Capture the cell that displays the provided text and extract its (x, y) central coordinate. 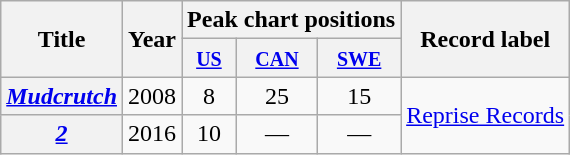
Mudcrutch (62, 96)
Peak chart positions (292, 20)
10 (210, 134)
CAN (276, 58)
Title (62, 39)
Record label (486, 39)
25 (276, 96)
2016 (152, 134)
2008 (152, 96)
SWE (360, 58)
Year (152, 39)
Reprise Records (486, 115)
8 (210, 96)
2 (62, 134)
US (210, 58)
15 (360, 96)
